From the cell containing the given text, extract its center point as (X, Y) coordinate. 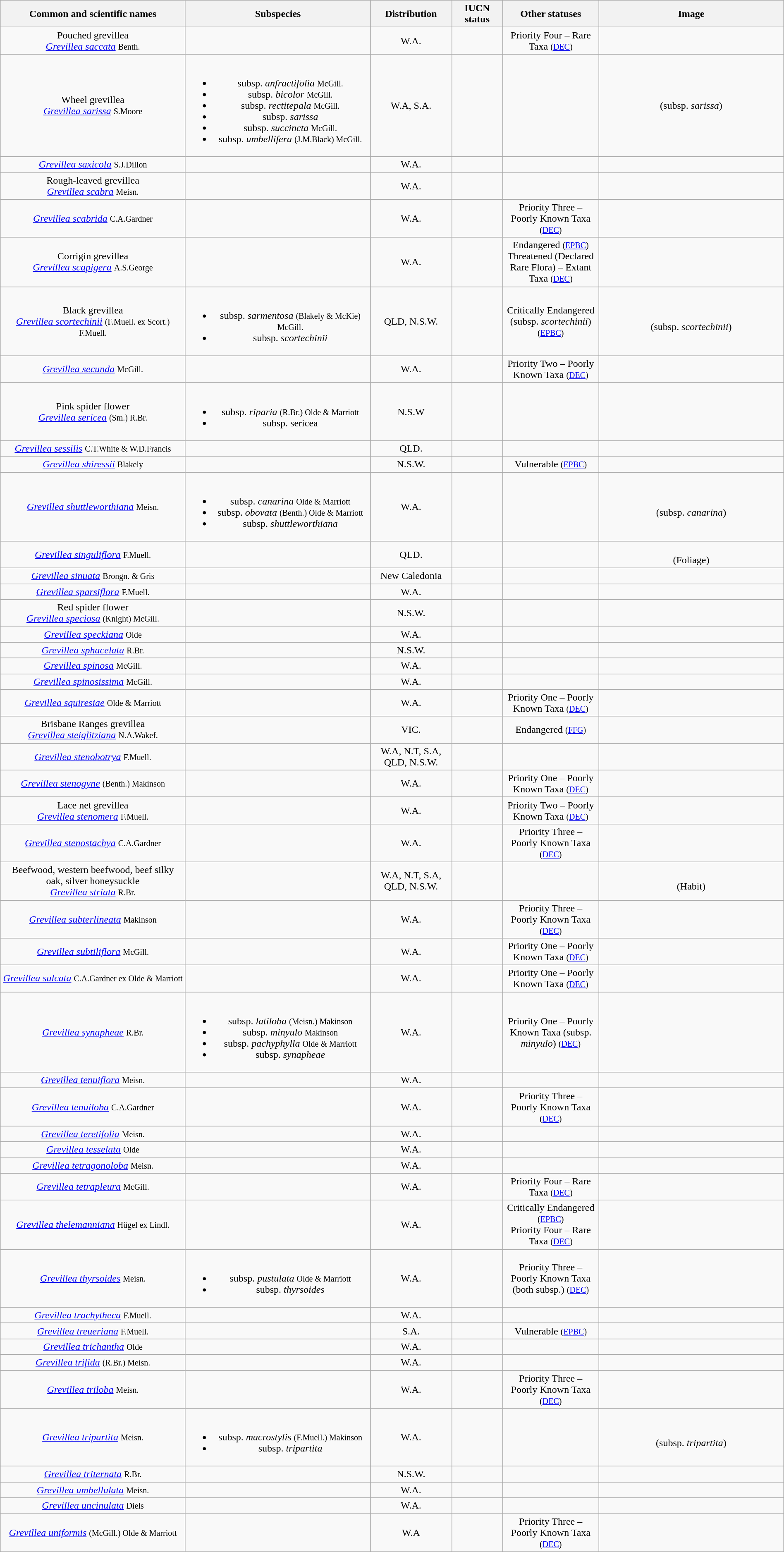
Grevillea tenuiloba C.A.Gardner (93, 1107)
Grevillea shiressii Blakely (93, 464)
Grevillea triternata R.Br. (93, 1474)
N.S.W (411, 411)
Grevillea umbellulata Meisn. (93, 1490)
subsp. sarmentosa (Blakely & McKie) McGill.subsp. scortechinii (278, 321)
(subsp. canarina) (691, 507)
Critically Endangered (subsp. scortechinii) (EPBC) (551, 321)
Grevillea stenobotrya F.Muell. (93, 757)
Beefwood, western beefwood, beef silky oak, silver honeysuckleGrevillea striata R.Br. (93, 881)
W.A (411, 1533)
Grevillea subtiliflora McGill. (93, 952)
(subsp. scortechinii) (691, 321)
Grevillea tripartita Meisn. (93, 1437)
Grevillea secunda McGill. (93, 369)
Grevillea squiresiae Olde & Marriott (93, 703)
Grevillea sinuata Brongn. & Gris (93, 576)
(Foliage) (691, 555)
New Caledonia (411, 576)
(subsp. tripartita) (691, 1437)
Grevillea tetrapleura McGill. (93, 1187)
IUCN status (477, 14)
Common and scientific names (93, 14)
Grevillea treueriana F.Muell. (93, 1331)
Pouched grevilleaGrevillea saccata Benth. (93, 41)
Brisbane Ranges grevilleaGrevillea steiglitziana N.A.Wakef. (93, 729)
Pink spider flowerGrevillea sericea (Sm.) R.Br. (93, 411)
Grevillea thyrsoides Meisn. (93, 1278)
Grevillea uniformis (McGill.) Olde & Marriott (93, 1533)
Grevillea tetragonoloba Meisn. (93, 1165)
Grevillea scabrida C.A.Gardner (93, 218)
Grevillea trifida (R.Br.) Meisn. (93, 1362)
subsp. canarina Olde & Marriottsubsp. obovata (Benth.) Olde & Marriottsubsp. shuttleworthiana (278, 507)
Grevillea trichantha Olde (93, 1346)
(subsp. sarissa) (691, 105)
Grevillea trachytheca F.Muell. (93, 1315)
Black grevilleaGrevillea scortechinii (F.Muell. ex Scort.) F.Muell. (93, 321)
QLD, N.S.W. (411, 321)
Grevillea sparsiflora F.Muell. (93, 592)
Grevillea synapheae R.Br. (93, 1032)
Wheel grevilleaGrevillea sarissa S.Moore (93, 105)
subsp. pustulata Olde & Marriottsubsp. thyrsoides (278, 1278)
Grevillea saxicola S.J.Dillon (93, 165)
Image (691, 14)
Red spider flowerGrevillea speciosa (Knight) McGill. (93, 613)
Grevillea tenuiflora Meisn. (93, 1080)
Corrigin grevilleaGrevillea scapigera A.S.George (93, 262)
Grevillea stenogyne (Benth.) Makinson (93, 783)
Grevillea sulcata C.A.Gardner ex Olde & Marriott (93, 978)
Grevillea teretifolia Meisn. (93, 1134)
Grevillea stenostachya C.A.Gardner (93, 843)
Critically Endangered (EPBC)Priority Four – Rare Taxa (DEC) (551, 1225)
Other statuses (551, 14)
Grevillea spinosissima McGill. (93, 682)
Grevillea singuliflora F.Muell. (93, 555)
Lace net grevilleaGrevillea stenomera F.Muell. (93, 811)
Rough-leaved grevilleaGrevillea scabra Meisn. (93, 186)
subsp. macrostylis (F.Muell.) Makinsonsubsp. tripartita (278, 1437)
Endangered (FFG) (551, 729)
S.A. (411, 1331)
Grevillea tesselata Olde (93, 1150)
Grevillea spinosa McGill. (93, 666)
Grevillea triloba Meisn. (93, 1389)
subsp. latiloba (Meisn.) Makinsonsubsp. minyulo Makinsonsubsp. pachyphylla Olde & Marriottsubsp. synapheae (278, 1032)
Subspecies (278, 14)
Grevillea uncinulata Diels (93, 1506)
Grevillea subterlineata Makinson (93, 919)
subsp. riparia (R.Br.) Olde & Marriottsubsp. sericea (278, 411)
VIC. (411, 729)
Grevillea shuttleworthiana Meisn. (93, 507)
Priority One – Poorly Known Taxa (subsp. minyulo) (DEC) (551, 1032)
W.A, S.A. (411, 105)
Endangered (EPBC)Threatened (Declared Rare Flora) – Extant Taxa (DEC) (551, 262)
Priority Three – Poorly Known Taxa (both subsp.) (DEC) (551, 1278)
Grevillea sphacelata R.Br. (93, 650)
Distribution (411, 14)
Grevillea speckiana Olde (93, 634)
Grevillea sessilis C.T.White & W.D.Francis (93, 448)
Grevillea thelemanniana Hügel ex Lindl. (93, 1225)
(Habit) (691, 881)
